From the cell containing the given text, extract its center point as [x, y] coordinate. 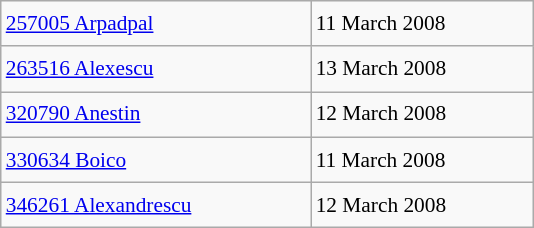
263516 Alexescu [156, 68]
346261 Alexandrescu [156, 204]
330634 Boico [156, 160]
13 March 2008 [422, 68]
320790 Anestin [156, 114]
257005 Arpadpal [156, 24]
